Output the [x, y] coordinate of the center of the cell containing the given text.  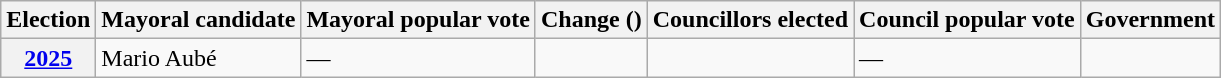
Government [1150, 20]
Council popular vote [968, 20]
Election [48, 20]
2025 [48, 58]
Change () [591, 20]
Mario Aubé [198, 58]
Councillors elected [750, 20]
Mayoral candidate [198, 20]
Mayoral popular vote [418, 20]
